Search for the cell housing the specified text and yield its [X, Y] center coordinate. 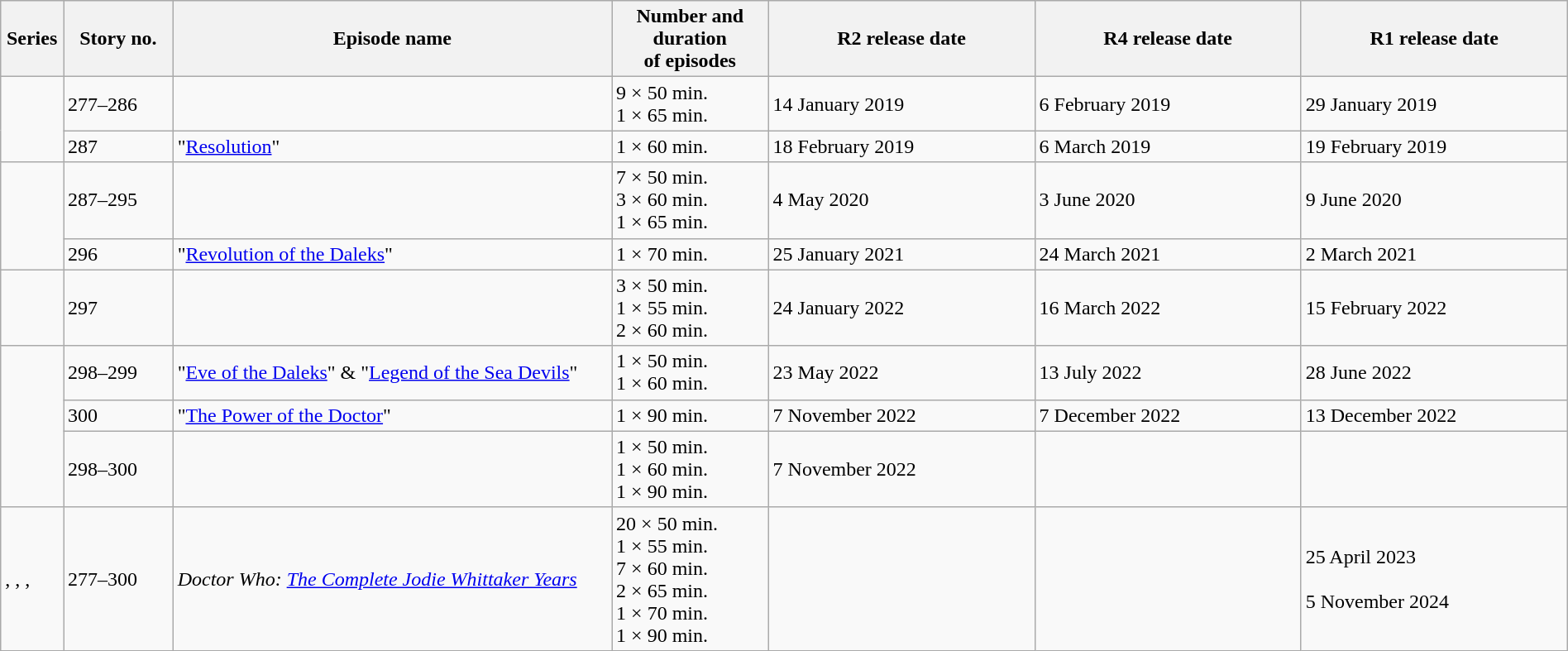
, , , [32, 579]
277–300 [119, 579]
298–299 [119, 372]
"The Power of the Doctor" [392, 415]
6 March 2019 [1168, 146]
Series [32, 39]
297 [119, 308]
"Eve of the Daleks" & "Legend of the Sea Devils" [392, 372]
Episode name [392, 39]
Story no. [119, 39]
25 April 2023 5 November 2024 [1434, 579]
R4 release date [1168, 39]
277–286 [119, 104]
Number and durationof episodes [690, 39]
Doctor Who: The Complete Jodie Whittaker Years [392, 579]
9 × 50 min.1 × 65 min. [690, 104]
R2 release date [901, 39]
29 January 2019 [1434, 104]
13 December 2022 [1434, 415]
R1 release date [1434, 39]
"Resolution" [392, 146]
1 × 70 min. [690, 254]
15 February 2022 [1434, 308]
6 February 2019 [1168, 104]
298–300 [119, 469]
25 January 2021 [901, 254]
287 [119, 146]
14 January 2019 [901, 104]
9 June 2020 [1434, 200]
28 June 2022 [1434, 372]
3 June 2020 [1168, 200]
24 January 2022 [901, 308]
3 × 50 min.1 × 55 min.2 × 60 min. [690, 308]
16 March 2022 [1168, 308]
1 × 50 min.1 × 60 min. [690, 372]
296 [119, 254]
2 March 2021 [1434, 254]
13 July 2022 [1168, 372]
7 December 2022 [1168, 415]
1 × 50 min.1 × 60 min.1 × 90 min. [690, 469]
1 × 60 min. [690, 146]
1 × 90 min. [690, 415]
4 May 2020 [901, 200]
20 × 50 min.1 × 55 min.7 × 60 min.2 × 65 min.1 × 70 min.1 × 90 min. [690, 579]
"Revolution of the Daleks" [392, 254]
287–295 [119, 200]
24 March 2021 [1168, 254]
300 [119, 415]
7 × 50 min.3 × 60 min.1 × 65 min. [690, 200]
19 February 2019 [1434, 146]
18 February 2019 [901, 146]
23 May 2022 [901, 372]
